Identify which cell holds the provided text, then report its (x, y) central coordinate. 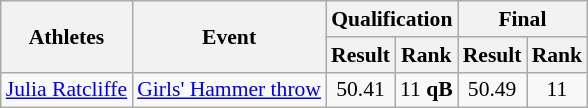
Athletes (66, 36)
50.49 (492, 90)
11 (558, 90)
Event (229, 36)
Final (522, 19)
Qualification (392, 19)
11 qB (426, 90)
Girls' Hammer throw (229, 90)
50.41 (360, 90)
Julia Ratcliffe (66, 90)
